For the text-containing cell, return its midpoint in (x, y) coordinate format. 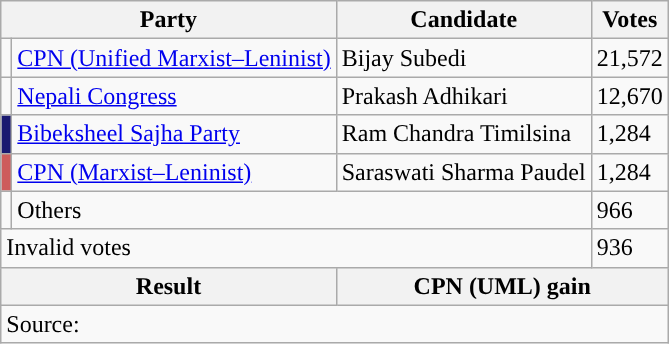
Bibeksheel Sajha Party (174, 134)
21,572 (630, 58)
Candidate (464, 20)
Invalid votes (296, 248)
936 (630, 248)
966 (630, 210)
CPN (UML) gain (502, 286)
Nepali Congress (174, 96)
Prakash Adhikari (464, 96)
Source: (335, 324)
Bijay Subedi (464, 58)
Votes (630, 20)
Saraswati Sharma Paudel (464, 172)
CPN (Unified Marxist–Leninist) (174, 58)
Others (302, 210)
Result (168, 286)
12,670 (630, 96)
CPN (Marxist–Leninist) (174, 172)
Party (168, 20)
Ram Chandra Timilsina (464, 134)
